Search for the cell housing the specified text and yield its [X, Y] center coordinate. 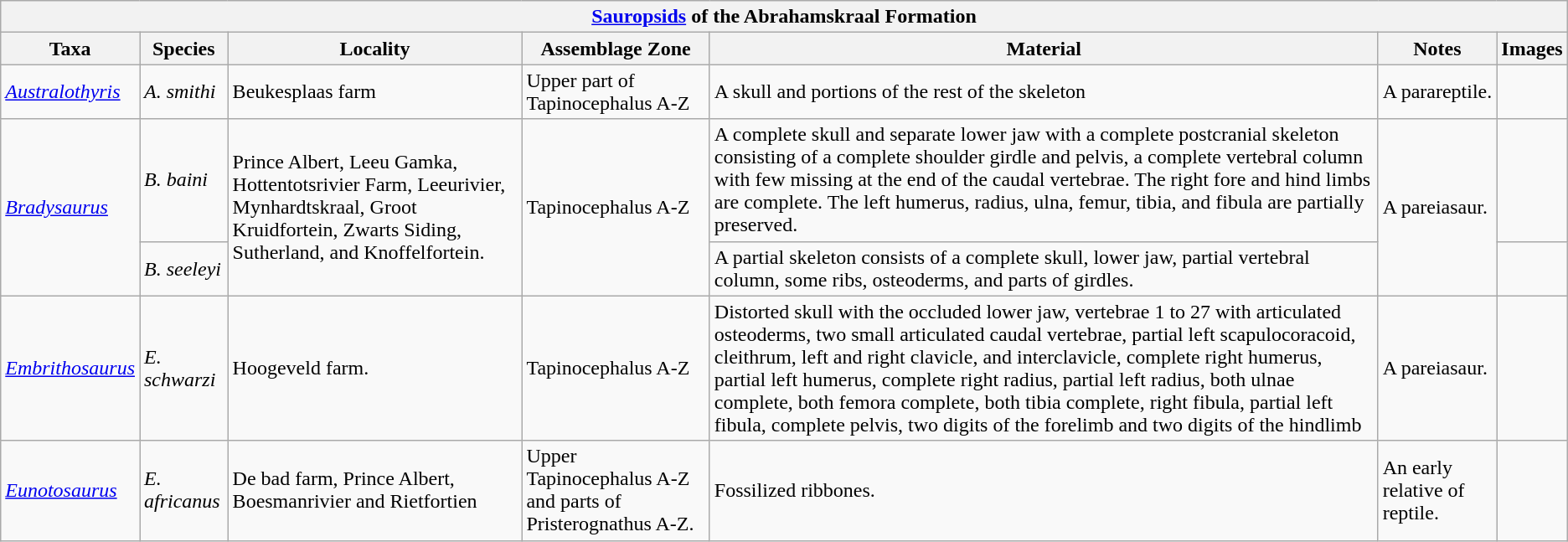
Fossilized ribbones. [1044, 491]
Beukesplaas farm [375, 92]
Sauropsids of the Abrahamskraal Formation [784, 17]
A parareptile. [1437, 92]
Australothyris [70, 92]
De bad farm, Prince Albert, Boesmanrivier and Rietfortien [375, 491]
Hoogeveld farm. [375, 369]
B. baini [183, 180]
Locality [375, 49]
A skull and portions of the rest of the skeleton [1044, 92]
B. seeleyi [183, 268]
Eunotosaurus [70, 491]
Images [1532, 49]
Bradysaurus [70, 208]
Embrithosaurus [70, 369]
Material [1044, 49]
A. smithi [183, 92]
Assemblage Zone [616, 49]
Notes [1437, 49]
Species [183, 49]
E. africanus [183, 491]
Prince Albert, Leeu Gamka, Hottentotsrivier Farm, Leeurivier, Mynhardtskraal, Groot Kruidfortein, Zwarts Siding, Sutherland, and Knoffelfortein. [375, 208]
E. schwarzi [183, 369]
Taxa [70, 49]
An early relative of reptile. [1437, 491]
A partial skeleton consists of a complete skull, lower jaw, partial vertebral column, some ribs, osteoderms, and parts of girdles. [1044, 268]
Upper part of Tapinocephalus A-Z [616, 92]
Upper Tapinocephalus A-Z and parts of Pristerognathus A-Z. [616, 491]
